Search for the cell housing the specified text and yield its (X, Y) center coordinate. 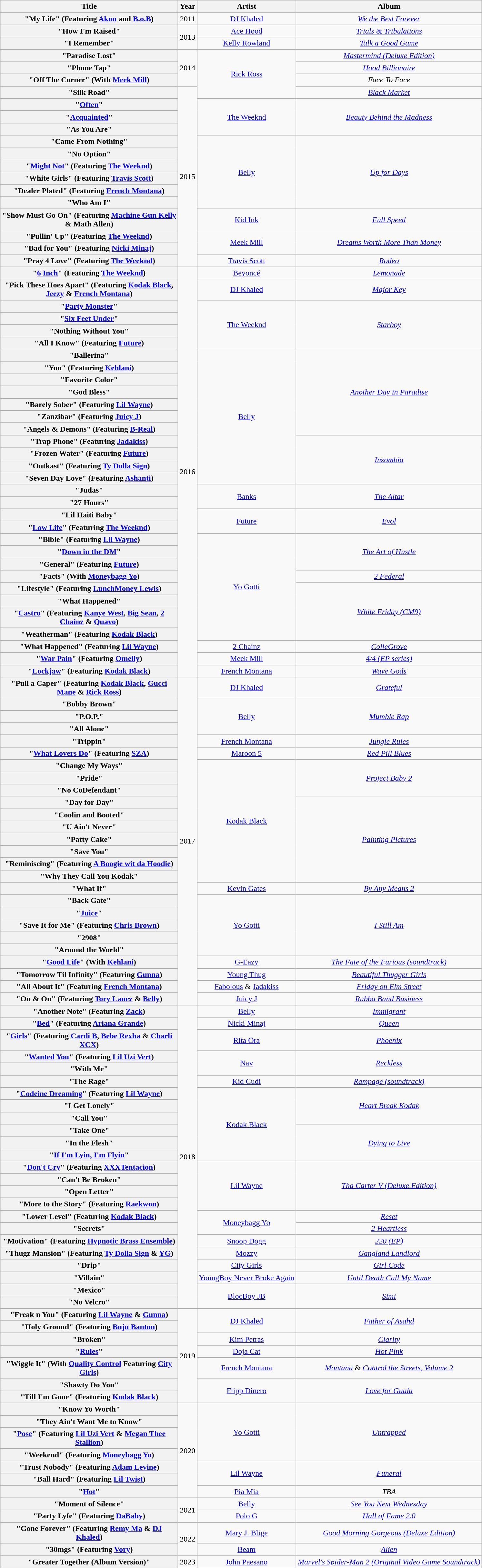
Dreams Worth More Than Money (389, 242)
"Down in the DM" (89, 552)
"Zanzibar" (Featuring Juicy J) (89, 417)
Heart Break Kodak (389, 1106)
"With Me" (89, 1069)
"Ballerina" (89, 355)
Kid Ink (246, 219)
"Lower Level" (Featuring Kodak Black) (89, 1216)
Friday on Elm Street (389, 987)
"Acquainted" (89, 117)
"Codeine Dreaming" (Featuring Lil Wayne) (89, 1094)
220 (EP) (389, 1241)
BlocBoy JB (246, 1296)
"My Life" (Featuring Akon and B.o.B) (89, 19)
White Friday (CM9) (389, 612)
"You" (Featuring Kehlani) (89, 367)
"Nothing Without You" (89, 331)
Rodeo (389, 261)
Mozzy (246, 1253)
Hall of Fame 2.0 (389, 1516)
"The Rage" (89, 1081)
Wave Gods (389, 671)
"Pull a Caper" (Featuring Kodak Black, Gucci Mane & Rick Ross) (89, 688)
Snoop Dogg (246, 1241)
I Still Am (389, 925)
"Freak n You" (Featuring Lil Wayne & Gunna) (89, 1314)
Year (188, 6)
"Low Life" (Featuring The Weeknd) (89, 527)
The Altar (389, 496)
Painting Pictures (389, 839)
"Silk Road" (89, 92)
"Why They Call You Kodak" (89, 876)
Fabolous & Jadakiss (246, 987)
ColleGrove (389, 646)
The Art of Hustle (389, 552)
Dying to Live (389, 1143)
Rampage (soundtrack) (389, 1081)
"Motivation" (Featuring Hypnotic Brass Ensemble) (89, 1241)
"Castro" (Featuring Kanye West, Big Sean, 2 Chainz & Quavo) (89, 617)
"Weekend" (Featuring Moneybagg Yo) (89, 1455)
Reset (389, 1216)
Nicki Minaj (246, 1024)
2022 (188, 1539)
"Six Feet Under" (89, 318)
"Shawty Do You" (89, 1385)
2011 (188, 19)
"Gone Forever" (Featuring Remy Ma & DJ Khaled) (89, 1533)
Starboy (389, 325)
Moneybagg Yo (246, 1223)
YoungBoy Never Broke Again (246, 1278)
Grateful (389, 688)
Jungle Rules (389, 741)
Album (389, 6)
"Show Must Go On" (Featuring Machine Gun Kelly & Math Allen) (89, 219)
"Mexico" (89, 1290)
Clarity (389, 1339)
"I Remember" (89, 43)
"Take One" (89, 1130)
"Juice" (89, 913)
Maroon 5 (246, 753)
"Pose" (Featuring Lil Uzi Vert & Megan Thee Stallion) (89, 1438)
"Wiggle It" (With Quality Control Featuring City Girls) (89, 1368)
"Coolin and Booted" (89, 815)
"In the Flesh" (89, 1143)
"Came From Nothing" (89, 141)
Red Pill Blues (389, 753)
Hood Billionaire (389, 68)
"27 Hours" (89, 503)
"Paradise Lost" (89, 55)
"Party Lyfe" (Featuring DaBaby) (89, 1516)
"General" (Featuring Future) (89, 564)
Beauty Behind the Madness (389, 117)
Beyoncé (246, 273)
"Patty Cake" (89, 839)
"Frozen Water" (Featuring Future) (89, 454)
Girl Code (389, 1265)
Gangland Landlord (389, 1253)
Black Market (389, 92)
"All I Know" (Featuring Future) (89, 343)
"Party Monster" (89, 306)
See You Next Wednesday (389, 1504)
"What If" (89, 888)
"Lockjaw" (Featuring Kodak Black) (89, 671)
"Seven Day Love" (Featuring Ashanti) (89, 478)
"Know Yo Worth" (89, 1409)
"Wanted You" (Featuring Lil Uzi Vert) (89, 1057)
By Any Means 2 (389, 888)
"Good Life" (With Kehlani) (89, 962)
John Paesano (246, 1562)
2015 (188, 176)
Trials & Tribulations (389, 31)
"All Alone" (89, 729)
"Day for Day" (89, 803)
"Around the World" (89, 950)
4/4 (EP series) (389, 659)
"I Get Lonely" (89, 1106)
"Back Gate" (89, 901)
"2908" (89, 937)
Up for Days (389, 172)
"Greater Together (Album Version)" (89, 1562)
"Favorite Color" (89, 380)
"Bible" (Featuring Lil Wayne) (89, 539)
"Dealer Plated" (Featuring French Montana) (89, 191)
Rick Ross (246, 74)
Juicy J (246, 999)
"Moment of Silence" (89, 1504)
We the Best Forever (389, 19)
"Judas" (89, 490)
2014 (188, 68)
Mary J. Blige (246, 1533)
Phoenix (389, 1040)
"Holy Ground" (Featuring Buju Banton) (89, 1327)
"All About It" (Featuring French Montana) (89, 987)
2020 (188, 1450)
"Call You" (89, 1118)
Simi (389, 1296)
"Lifestyle" (Featuring LunchMoney Lewis) (89, 589)
2018 (188, 1157)
Doja Cat (246, 1351)
Kevin Gates (246, 888)
Marvel's Spider-Man 2 (Original Video Game Soundtrack) (389, 1562)
"Trap Phone" (Featuring Jadakiss) (89, 441)
"Drip" (89, 1265)
"Save You" (89, 852)
2 Chainz (246, 646)
Face To Face (389, 80)
"Off The Corner" (With Meek Mill) (89, 80)
"Facts" (With Moneybagg Yo) (89, 576)
Major Key (389, 290)
Kid Cudi (246, 1081)
Reckless (389, 1063)
"War Pain" (Featuring Omelly) (89, 659)
Rita Ora (246, 1040)
"Till I'm Gone" (Featuring Kodak Black) (89, 1397)
"How I'm Raised" (89, 31)
Alien (389, 1549)
"Thugz Mansion" (Featuring Ty Dolla Sign & YG) (89, 1253)
"Don't Cry" (Featuring XXXTentacion) (89, 1167)
"Trippin" (89, 741)
2023 (188, 1562)
"P.O.P." (89, 716)
"Angels & Demons" (Featuring B-Real) (89, 429)
"God Bless" (89, 392)
Father of Asahd (389, 1321)
Nav (246, 1063)
"Phone Tap" (89, 68)
"Bobby Brown" (89, 704)
"Girls" (Featuring Cardi B, Bebe Rexha & Charli XCX) (89, 1040)
Lemonade (389, 273)
"No Option" (89, 154)
G-Eazy (246, 962)
Ace Hood (246, 31)
Another Day in Paradise (389, 392)
"Secrets" (89, 1229)
Project Baby 2 (389, 778)
Montana & Control the Streets, Volume 2 (389, 1368)
Evol (389, 521)
2013 (188, 37)
"Might Not" (Featuring The Weeknd) (89, 166)
Full Speed (389, 219)
Queen (389, 1024)
City Girls (246, 1265)
"Pride" (89, 778)
"No CoDefendant" (89, 790)
Future (246, 521)
"Pick These Hoes Apart" (Featuring Kodak Black, Jeezy & French Montana) (89, 290)
"On & On" (Featuring Tory Lanez & Belly) (89, 999)
2016 (188, 472)
Untrapped (389, 1432)
"Open Letter" (89, 1192)
"Pullin' Up" (Featuring The Weeknd) (89, 236)
"Can't Be Broken" (89, 1180)
2017 (188, 841)
"Rules" (89, 1351)
Talk a Good Game (389, 43)
"What Lovers Do" (Featuring SZA) (89, 753)
"What Happened" (89, 601)
Travis Scott (246, 261)
"Barely Sober" (Featuring Lil Wayne) (89, 404)
Inzombia (389, 460)
Banks (246, 496)
Young Thug (246, 974)
Flipp Dinero (246, 1391)
Polo G (246, 1516)
Kelly Rowland (246, 43)
"Lil Haiti Baby" (89, 515)
"Often" (89, 105)
The Fate of the Furious (soundtrack) (389, 962)
"Pray 4 Love" (Featuring The Weeknd) (89, 261)
"6 Inch" (Featuring The Weeknd) (89, 273)
"White Girls" (Featuring Travis Scott) (89, 178)
2 Heartless (389, 1229)
"Villain" (89, 1278)
"Hot" (89, 1492)
"Ball Hard" (Featuring Lil Twist) (89, 1479)
Until Death Call My Name (389, 1278)
"Bad for You" (Featuring Nicki Minaj) (89, 248)
"30mgs" (Featuring Vory) (89, 1549)
Pia Mia (246, 1492)
Immigrant (389, 1011)
Kim Petras (246, 1339)
Love for Guala (389, 1391)
Title (89, 6)
Funeral (389, 1473)
"They Ain't Want Me to Know" (89, 1422)
"Tomorrow Til Infinity" (Featuring Gunna) (89, 974)
2 Federal (389, 576)
"If I'm Lyin, I'm Flyin" (89, 1155)
Mastermind (Deluxe Edition) (389, 55)
Rubba Band Business (389, 999)
Hot Pink (389, 1351)
"Bed" (Featuring Ariana Grande) (89, 1024)
2021 (188, 1510)
"Another Note" (Featuring Zack) (89, 1011)
"Outkast" (Featuring Ty Dolla Sign) (89, 466)
"No Velcro" (89, 1302)
"Change My Ways" (89, 765)
"Reminiscing" (Featuring A Boogie wit da Hoodie) (89, 864)
Artist (246, 6)
"Trust Nobody" (Featuring Adam Levine) (89, 1467)
TBA (389, 1492)
Tha Carter V (Deluxe Edition) (389, 1185)
2019 (188, 1355)
"U Ain't Never" (89, 827)
Beam (246, 1549)
"As You Are" (89, 129)
"Broken" (89, 1339)
"Weatherman" (Featuring Kodak Black) (89, 634)
Mumble Rap (389, 716)
"What Happened" (Featuring Lil Wayne) (89, 646)
"Save It for Me" (Featuring Chris Brown) (89, 925)
"Who Am I" (89, 203)
"More to the Story" (Featuring Raekwon) (89, 1204)
Good Morning Gorgeous (Deluxe Edition) (389, 1533)
Beautiful Thugger Girls (389, 974)
